Extract the (X, Y) coordinate from the center of the cell holding the provided text.  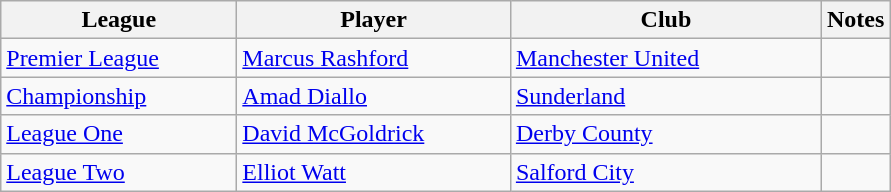
Championship (119, 96)
Salford City (666, 172)
Notes (855, 20)
Manchester United (666, 58)
Amad Diallo (374, 96)
Premier League (119, 58)
Player (374, 20)
Sunderland (666, 96)
League Two (119, 172)
Marcus Rashford (374, 58)
Derby County (666, 134)
David McGoldrick (374, 134)
Club (666, 20)
Elliot Watt (374, 172)
League (119, 20)
League One (119, 134)
